From the cell containing the given text, extract its center point as [x, y] coordinate. 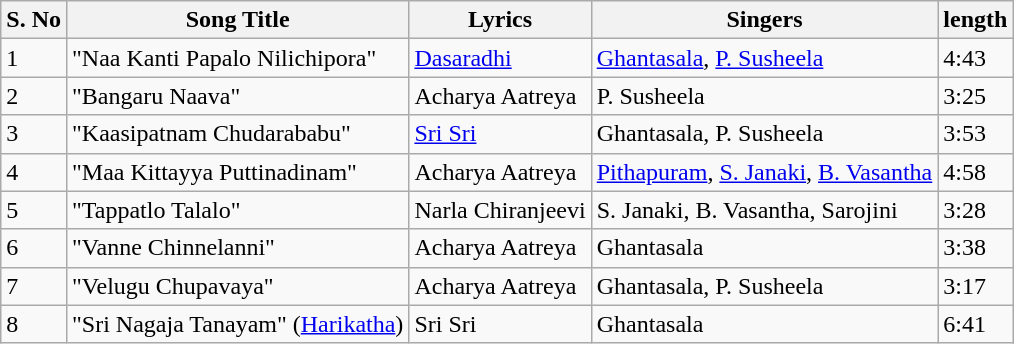
"Naa Kanti Papalo Nilichipora" [237, 58]
S. No [34, 20]
"Tappatlo Talalo" [237, 210]
5 [34, 210]
6 [34, 248]
length [976, 20]
3:38 [976, 248]
6:41 [976, 324]
3 [34, 134]
"Vanne Chinnelanni" [237, 248]
Song Title [237, 20]
Narla Chiranjeevi [500, 210]
8 [34, 324]
Dasaradhi [500, 58]
7 [34, 286]
Lyrics [500, 20]
3:25 [976, 96]
Pithapuram, S. Janaki, B. Vasantha [764, 172]
P. Susheela [764, 96]
3:17 [976, 286]
3:28 [976, 210]
4:43 [976, 58]
"Sri Nagaja Tanayam" (Harikatha) [237, 324]
3:53 [976, 134]
"Velugu Chupavaya" [237, 286]
4:58 [976, 172]
Singers [764, 20]
"Kaasipatnam Chudarababu" [237, 134]
2 [34, 96]
4 [34, 172]
"Bangaru Naava" [237, 96]
1 [34, 58]
S. Janaki, B. Vasantha, Sarojini [764, 210]
"Maa Kittayya Puttinadinam" [237, 172]
